Output the (x, y) coordinate of the center of the cell containing the given text.  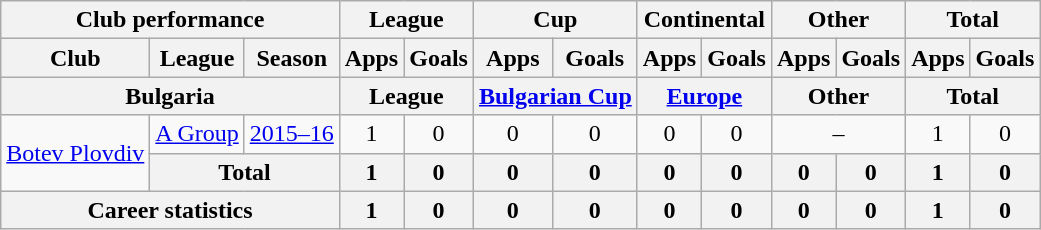
– (838, 134)
Bulgaria (170, 96)
Club (76, 58)
Bulgarian Cup (555, 96)
Cup (555, 20)
Botev Plovdiv (76, 153)
Europe (704, 96)
Season (292, 58)
A Group (197, 134)
2015–16 (292, 134)
Continental (704, 20)
Career statistics (170, 210)
Club performance (170, 20)
